Capture the cell that displays the provided text and extract its (x, y) central coordinate. 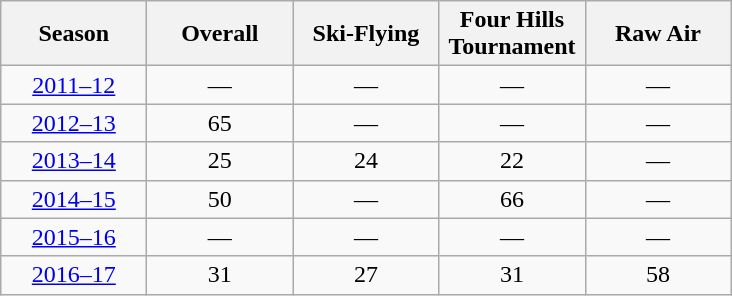
Season (74, 34)
2013–14 (74, 161)
50 (220, 199)
2016–17 (74, 275)
66 (512, 199)
65 (220, 123)
24 (366, 161)
22 (512, 161)
2011–12 (74, 85)
27 (366, 275)
58 (658, 275)
Four HillsTournament (512, 34)
Raw Air (658, 34)
Overall (220, 34)
Ski-Flying (366, 34)
2014–15 (74, 199)
25 (220, 161)
2015–16 (74, 237)
2012–13 (74, 123)
